Return (X, Y) of the center of cell containing provided text 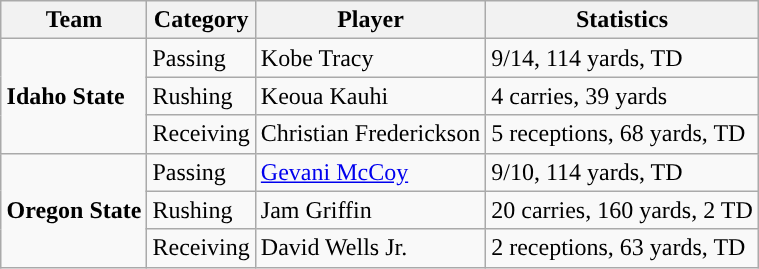
5 receptions, 68 yards, TD (622, 134)
Jam Griffin (370, 210)
David Wells Jr. (370, 248)
9/10, 114 yards, TD (622, 172)
Category (201, 20)
9/14, 114 yards, TD (622, 58)
2 receptions, 63 yards, TD (622, 248)
Keoua Kauhi (370, 96)
20 carries, 160 yards, 2 TD (622, 210)
Idaho State (74, 96)
Oregon State (74, 210)
Gevani McCoy (370, 172)
4 carries, 39 yards (622, 96)
Team (74, 20)
Player (370, 20)
Kobe Tracy (370, 58)
Statistics (622, 20)
Christian Frederickson (370, 134)
